Detect which cell encompasses the target text, then output its (X, Y) center coordinate. 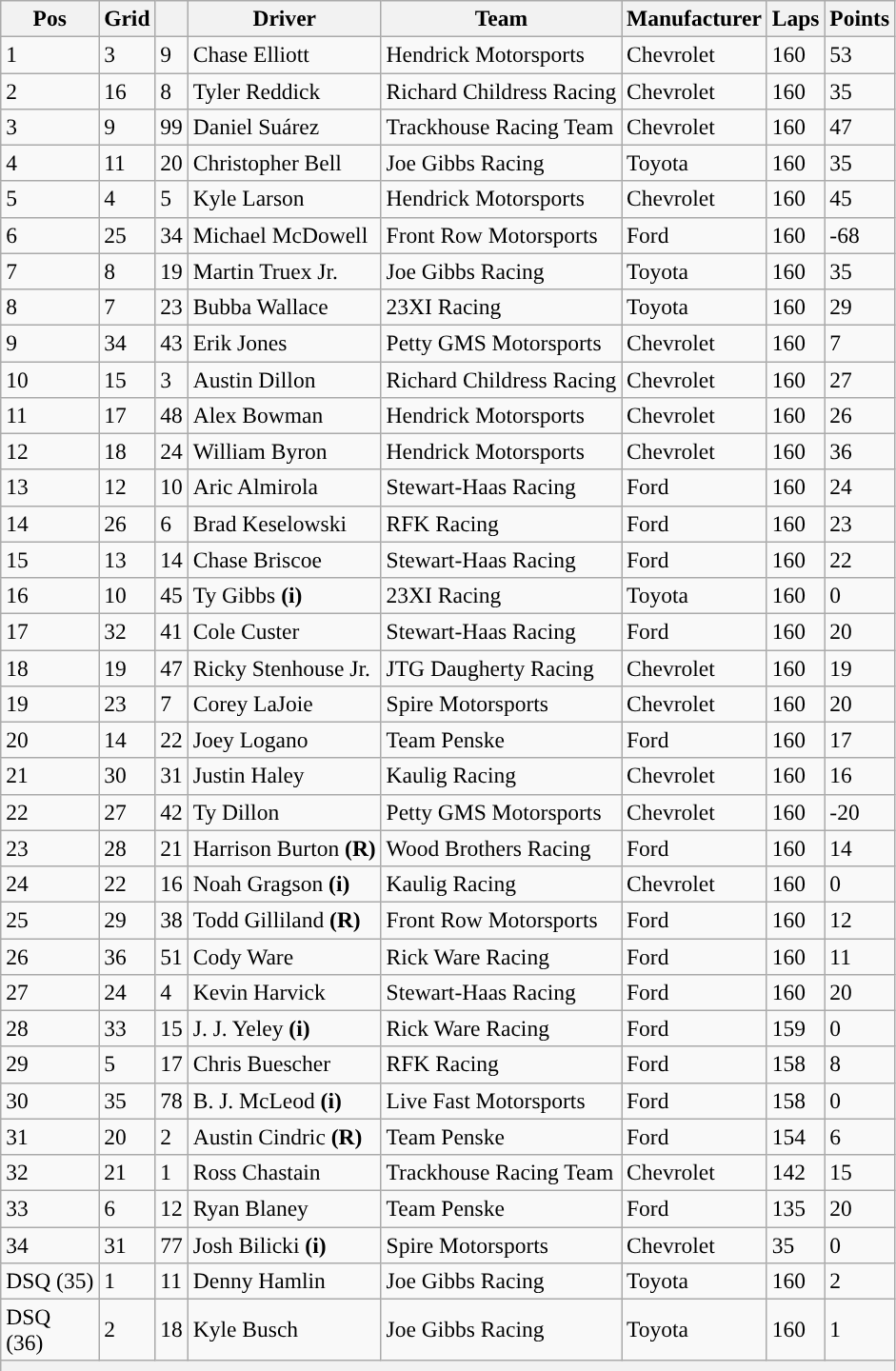
Aric Almirola (284, 487)
Points (860, 18)
38 (171, 920)
Ty Gibbs (i) (284, 595)
Martin Truex Jr. (284, 271)
Ricky Stenhouse Jr. (284, 667)
Christopher Bell (284, 163)
Grid (128, 18)
Corey LaJoie (284, 704)
DSQ (35) (50, 1281)
B. J. McLeod (i) (284, 1101)
J. J. Yeley (i) (284, 1028)
Daniel Suárez (284, 127)
Justin Haley (284, 776)
Manufacturer (695, 18)
Michael McDowell (284, 235)
Chris Buescher (284, 1064)
Chase Briscoe (284, 560)
Brad Keselowski (284, 524)
Ryan Blaney (284, 1208)
154 (796, 1137)
-68 (860, 235)
135 (796, 1208)
Laps (796, 18)
Kyle Busch (284, 1329)
William Byron (284, 451)
99 (171, 127)
159 (796, 1028)
Wood Brothers Racing (501, 848)
Todd Gilliland (R) (284, 920)
Austin Cindric (R) (284, 1137)
Noah Gragson (i) (284, 884)
Josh Bilicki (i) (284, 1244)
78 (171, 1101)
Alex Bowman (284, 415)
Ty Dillon (284, 812)
Ross Chastain (284, 1172)
Team (501, 18)
43 (171, 343)
Cole Custer (284, 631)
51 (171, 956)
Chase Elliott (284, 54)
142 (796, 1172)
Kevin Harvick (284, 992)
Joey Logano (284, 740)
Driver (284, 18)
Pos (50, 18)
Austin Dillon (284, 379)
JTG Daugherty Racing (501, 667)
53 (860, 54)
Erik Jones (284, 343)
Tyler Reddick (284, 90)
Bubba Wallace (284, 307)
Live Fast Motorsports (501, 1101)
DSQ(36) (50, 1329)
Denny Hamlin (284, 1281)
Harrison Burton (R) (284, 848)
Cody Ware (284, 956)
42 (171, 812)
-20 (860, 812)
41 (171, 631)
Kyle Larson (284, 199)
48 (171, 415)
77 (171, 1244)
